Scan for the cell matching the given text and deliver its [x, y] coordinate at center. 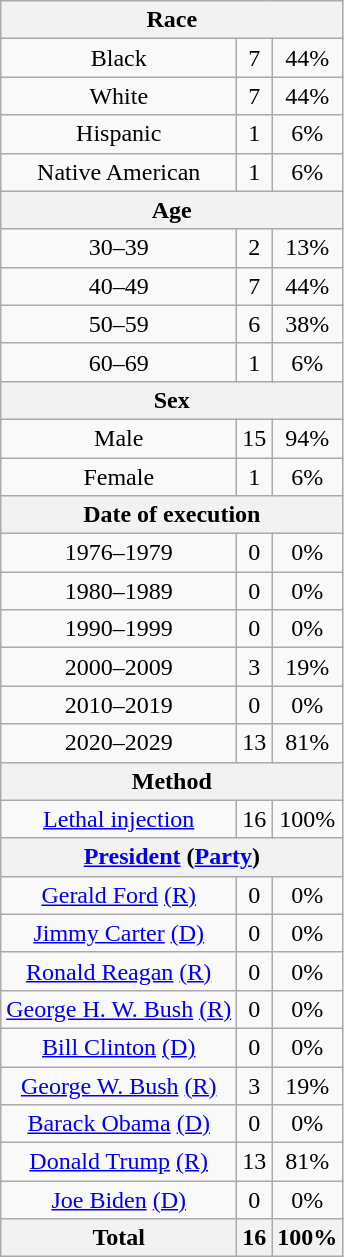
Jimmy Carter (D) [119, 933]
Lethal injection [119, 819]
Male [119, 438]
George H. W. Bush (R) [119, 1009]
15 [254, 438]
1980–1989 [119, 591]
2000–2009 [119, 667]
1990–1999 [119, 629]
1976–1979 [119, 553]
Donald Trump (R) [119, 1162]
2 [254, 248]
6 [254, 324]
Total [119, 1238]
White [119, 96]
94% [308, 438]
Black [119, 58]
Joe Biden (D) [119, 1200]
60–69 [119, 362]
13% [308, 248]
50–59 [119, 324]
George W. Bush (R) [119, 1085]
Sex [172, 400]
Race [172, 20]
Native American [119, 172]
Method [172, 781]
President (Party) [172, 857]
Bill Clinton (D) [119, 1047]
Date of execution [172, 515]
Age [172, 210]
30–39 [119, 248]
Gerald Ford (R) [119, 895]
38% [308, 324]
40–49 [119, 286]
Hispanic [119, 134]
Barack Obama (D) [119, 1124]
Ronald Reagan (R) [119, 971]
Female [119, 477]
2010–2019 [119, 705]
2020–2029 [119, 743]
